Identify which cell holds the provided text, then report its [X, Y] central coordinate. 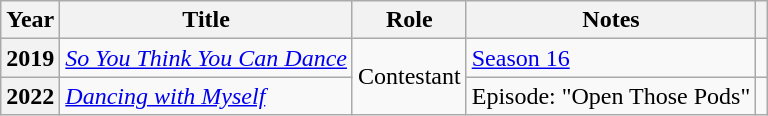
Title [206, 20]
Season 16 [611, 58]
So You Think You Can Dance [206, 58]
2022 [30, 96]
Year [30, 20]
Dancing with Myself [206, 96]
Episode: "Open Those Pods" [611, 96]
Contestant [409, 77]
2019 [30, 58]
Notes [611, 20]
Role [409, 20]
